Capture the cell that displays the provided text and extract its [x, y] central coordinate. 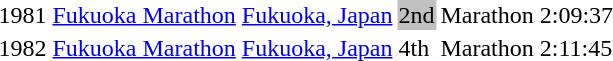
2nd [416, 15]
Fukuoka Marathon [144, 15]
Fukuoka, Japan [317, 15]
Marathon [487, 15]
